Determine the [x, y] coordinate at the center of the cell enclosing the given text.  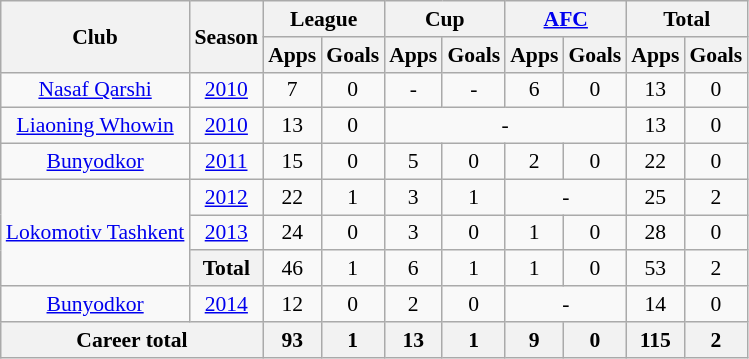
Career total [132, 340]
46 [292, 269]
15 [292, 162]
Club [96, 36]
93 [292, 340]
25 [655, 197]
53 [655, 269]
Season [226, 36]
7 [292, 90]
Cup [444, 19]
5 [413, 162]
2012 [226, 197]
14 [655, 304]
League [324, 19]
12 [292, 304]
Lokomotiv Tashkent [96, 232]
9 [534, 340]
115 [655, 340]
Nasaf Qarshi [96, 90]
24 [292, 233]
2011 [226, 162]
2013 [226, 233]
Liaoning Whowin [96, 126]
28 [655, 233]
2014 [226, 304]
AFC [566, 19]
